Capture the cell that displays the provided text and extract its [x, y] central coordinate. 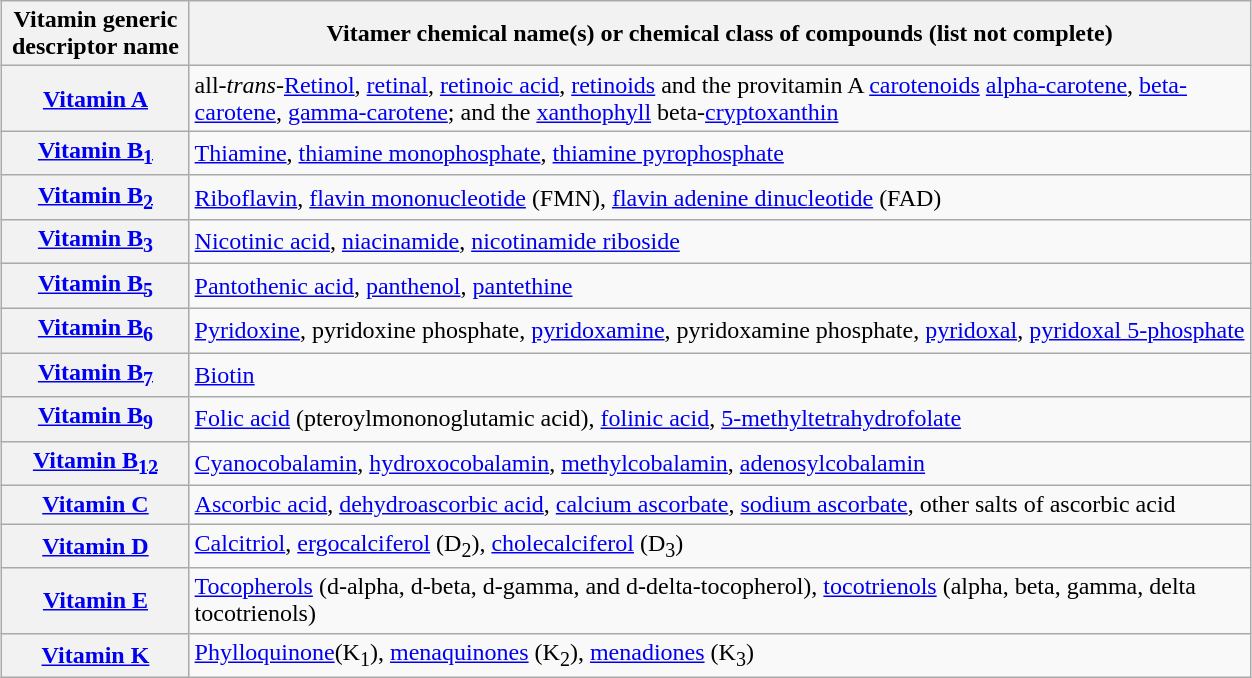
Calcitriol, ergocalciferol (D2), cholecalciferol (D3) [720, 546]
Vitamin C [96, 505]
Vitamer chemical name(s) or chemical class of compounds (list not complete) [720, 34]
Folic acid (pteroylmononoglutamic acid), folinic acid, 5-methyltetrahydrofolate [720, 419]
Vitamin B9 [96, 419]
Tocopherols (d-alpha, d-beta, d-gamma, and d-delta-tocopherol), tocotrienols (alpha, beta, gamma, delta tocotrienols) [720, 600]
Vitamin B2 [96, 197]
Cyanocobalamin, hydroxocobalamin, methylcobalamin, adenosylcobalamin [720, 463]
Thiamine, thiamine monophosphate, thiamine pyrophosphate [720, 153]
Vitamin B1 [96, 153]
Vitamin B12 [96, 463]
Vitamin B6 [96, 330]
Biotin [720, 375]
Pyridoxine, pyridoxine phosphate, pyridoxamine, pyridoxamine phosphate, pyridoxal, pyridoxal 5-phosphate [720, 330]
Vitamin B7 [96, 375]
Vitamin B3 [96, 242]
Vitamin A [96, 98]
Vitamin D [96, 546]
Pantothenic acid, panthenol, pantethine [720, 286]
Ascorbic acid, dehydroascorbic acid, calcium ascorbate, sodium ascorbate, other salts of ascorbic acid [720, 505]
Nicotinic acid, niacinamide, nicotinamide riboside [720, 242]
Riboflavin, flavin mononucleotide (FMN), flavin adenine dinucleotide (FAD) [720, 197]
Vitamin E [96, 600]
Phylloquinone(K1), menaquinones (K2), menadiones (K3) [720, 655]
Vitamin K [96, 655]
Vitamin generic descriptor name [96, 34]
Vitamin B5 [96, 286]
